Return the [X, Y] coordinate for the center point of the cell that contains the specified text.  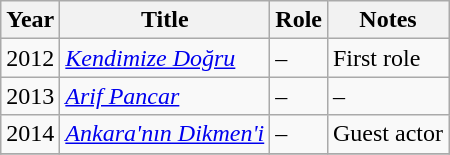
Role [299, 20]
Arif Pancar [165, 96]
Notes [388, 20]
2013 [30, 96]
Title [165, 20]
First role [388, 58]
Kendimize Doğru [165, 58]
2012 [30, 58]
Year [30, 20]
Ankara'nın Dikmen'i [165, 134]
Guest actor [388, 134]
2014 [30, 134]
